For the text-containing cell, return its midpoint in (X, Y) coordinate format. 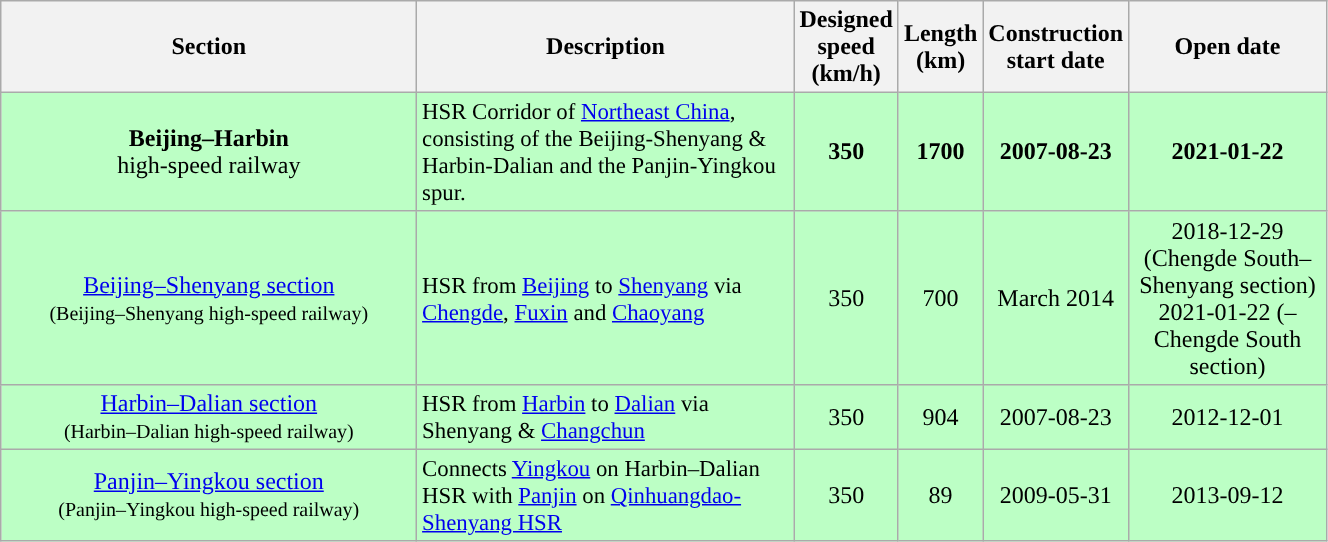
Description (606, 47)
Length (km) (940, 47)
Beijing–Shenyang section (Beijing–Shenyang high-speed railway) (209, 298)
Panjin–Yingkou section (Panjin–Yingkou high-speed railway) (209, 496)
Harbin–Dalian section (Harbin–Dalian high-speed railway) (209, 416)
2018-12-29 (Chengde South–Shenyang section)2021-01-22 (–Chengde South section) (1228, 298)
HSR from Harbin to Dalian via Shenyang & Changchun (606, 416)
Open date (1228, 47)
1700 (940, 152)
2009-05-31 (1056, 496)
Beijing–Harbin high-speed railway (209, 152)
2021-01-22 (1228, 152)
89 (940, 496)
2013-09-12 (1228, 496)
2012-12-01 (1228, 416)
Connects Yingkou on Harbin–Dalian HSR with Panjin on Qinhuangdao-Shenyang HSR (606, 496)
HSR from Beijing to Shenyang via Chengde, Fuxin and Chaoyang (606, 298)
HSR Corridor of Northeast China, consisting of the Beijing-Shenyang & Harbin-Dalian and the Panjin-Yingkou spur. (606, 152)
904 (940, 416)
700 (940, 298)
Section (209, 47)
Designed speed (km/h) (846, 47)
March 2014 (1056, 298)
Construction start date (1056, 47)
